Output the (X, Y) coordinate of the center of the cell containing the given text.  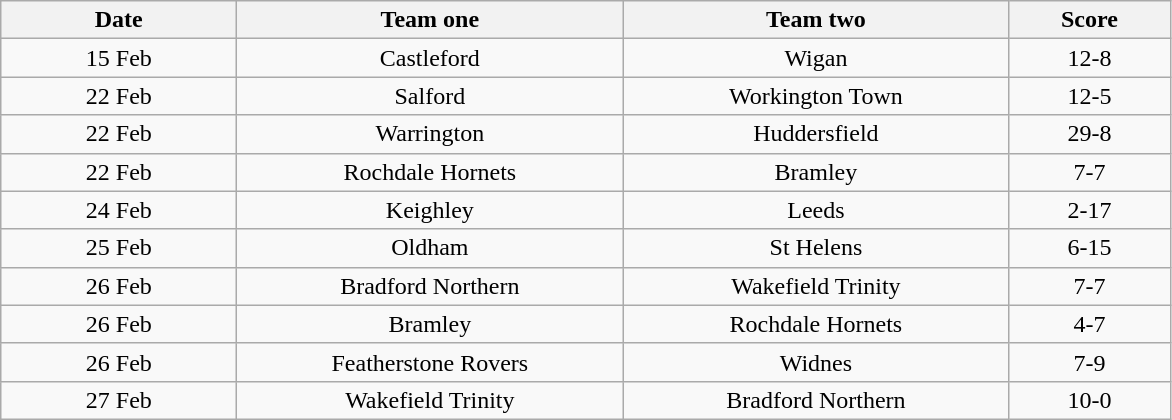
29-8 (1090, 134)
St Helens (816, 248)
2-17 (1090, 210)
Salford (430, 96)
12-8 (1090, 58)
4-7 (1090, 324)
Warrington (430, 134)
Featherstone Rovers (430, 362)
25 Feb (119, 248)
Leeds (816, 210)
24 Feb (119, 210)
Keighley (430, 210)
10-0 (1090, 400)
15 Feb (119, 58)
Oldham (430, 248)
Castleford (430, 58)
27 Feb (119, 400)
Workington Town (816, 96)
Wigan (816, 58)
Score (1090, 20)
7-9 (1090, 362)
6-15 (1090, 248)
Team one (430, 20)
Widnes (816, 362)
Date (119, 20)
12-5 (1090, 96)
Team two (816, 20)
Huddersfield (816, 134)
